Locate the cell with the specified text and output its (x, y) center coordinate. 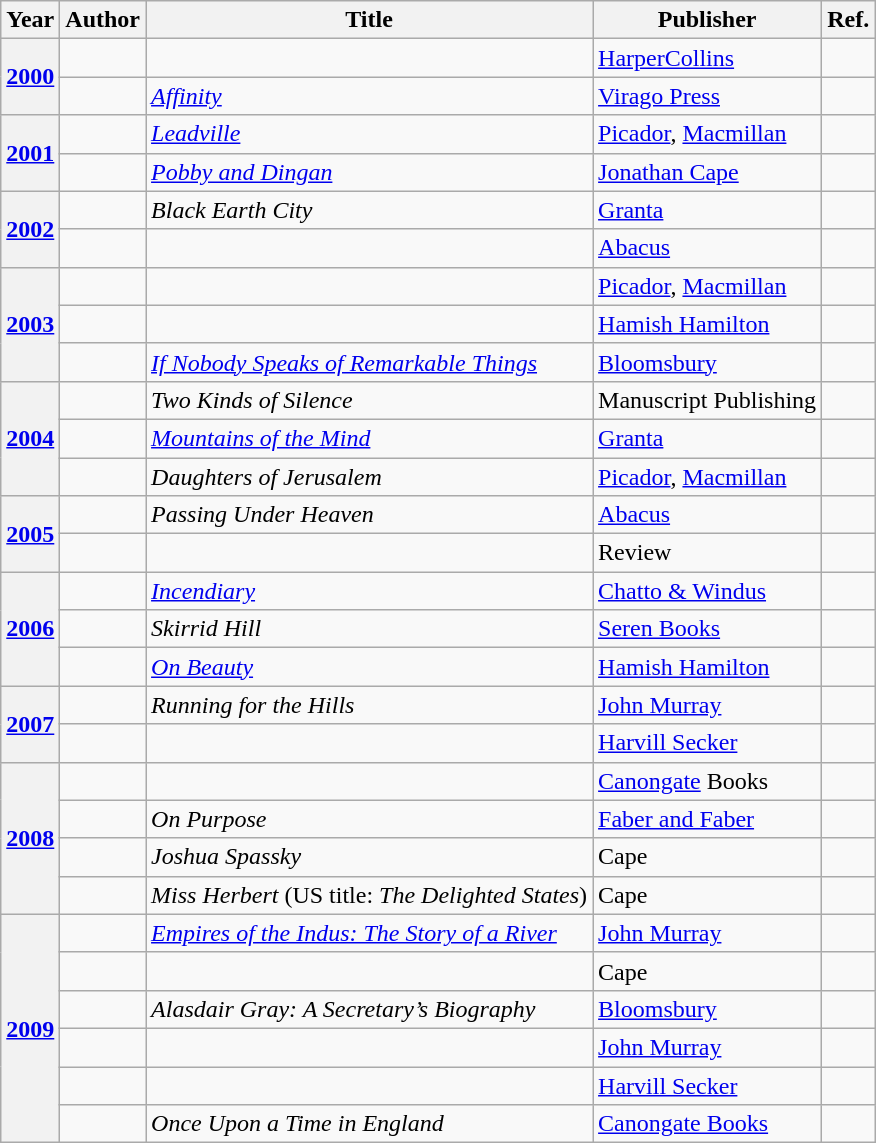
Affinity (370, 96)
Virago Press (708, 96)
Joshua Spassky (370, 857)
2005 (30, 534)
Mountains of the Mind (370, 438)
Black Earth City (370, 210)
2007 (30, 724)
Running for the Hills (370, 705)
Alasdair Gray: A Secretary’s Biography (370, 1009)
2009 (30, 1028)
Empires of the Indus: The Story of a River (370, 933)
Seren Books (708, 629)
Publisher (708, 20)
Two Kinds of Silence (370, 400)
2000 (30, 77)
2001 (30, 153)
2002 (30, 229)
Once Upon a Time in England (370, 1124)
On Beauty (370, 667)
Skirrid Hill (370, 629)
Incendiary (370, 591)
Daughters of Jerusalem (370, 477)
2004 (30, 438)
Leadville (370, 134)
2006 (30, 629)
Ref. (848, 20)
Faber and Faber (708, 819)
Review (708, 553)
Title (370, 20)
Year (30, 20)
Pobby and Dingan (370, 172)
On Purpose (370, 819)
2003 (30, 324)
HarperCollins (708, 58)
Passing Under Heaven (370, 515)
2008 (30, 838)
Manuscript Publishing (708, 400)
If Nobody Speaks of Remarkable Things (370, 362)
Author (103, 20)
Jonathan Cape (708, 172)
Chatto & Windus (708, 591)
Miss Herbert (US title: The Delighted States) (370, 895)
